Return the [x, y] coordinate for the center point of the cell that contains the specified text.  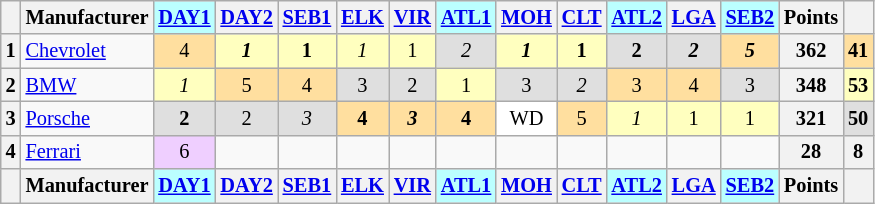
321 [811, 118]
41 [858, 51]
Ferrari [88, 152]
Chevrolet [88, 51]
348 [811, 85]
53 [858, 85]
WD [526, 118]
362 [811, 51]
28 [811, 152]
6 [184, 152]
BMW [88, 85]
Porsche [88, 118]
8 [858, 152]
50 [858, 118]
